Locate the cell with the specified text and output its [x, y] center coordinate. 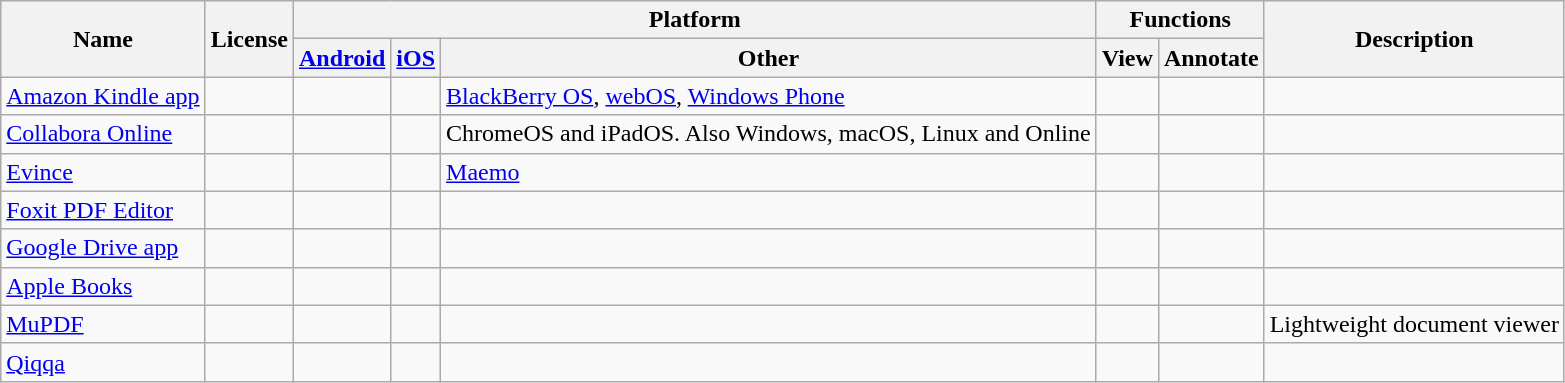
iOS [416, 58]
Qiqqa [103, 362]
Other [769, 58]
Maemo [769, 172]
Name [103, 39]
View [1127, 58]
Platform [694, 20]
BlackBerry OS, webOS, Windows Phone [769, 96]
Functions [1180, 20]
Evince [103, 172]
Annotate [1211, 58]
Collabora Online [103, 134]
Android [342, 58]
License [249, 39]
ChromeOS and iPadOS. Also Windows, macOS, Linux and Online [769, 134]
Amazon Kindle app [103, 96]
Description [1414, 39]
Lightweight document viewer [1414, 324]
MuPDF [103, 324]
Google Drive app [103, 248]
Apple Books [103, 286]
Foxit PDF Editor [103, 210]
